Output the (X, Y) coordinate of the center of the cell containing the given text.  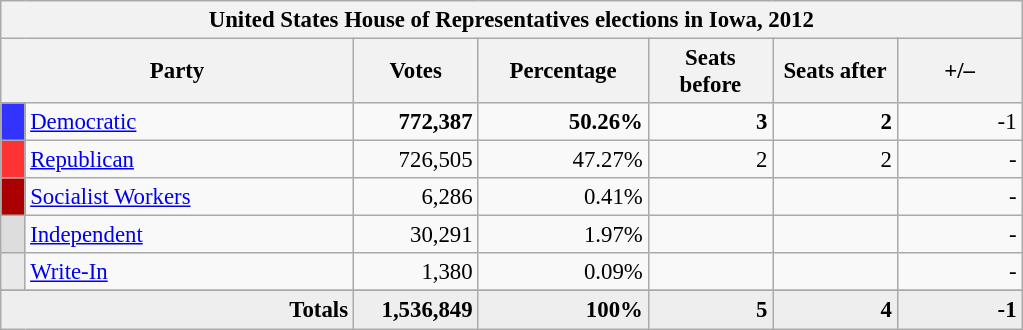
100% (563, 310)
50.26% (563, 122)
Votes (416, 72)
Percentage (563, 72)
30,291 (416, 235)
4 (836, 310)
3 (710, 122)
1,536,849 (416, 310)
Totals (178, 310)
Independent (189, 235)
0.41% (563, 197)
Socialist Workers (189, 197)
1.97% (563, 235)
+/– (960, 72)
47.27% (563, 160)
United States House of Representatives elections in Iowa, 2012 (512, 20)
772,387 (416, 122)
Seats after (836, 72)
Seats before (710, 72)
726,505 (416, 160)
5 (710, 310)
Party (178, 72)
1,380 (416, 273)
Democratic (189, 122)
6,286 (416, 197)
0.09% (563, 273)
Write-In (189, 273)
Republican (189, 160)
